Search for the cell housing the specified text and yield its [X, Y] center coordinate. 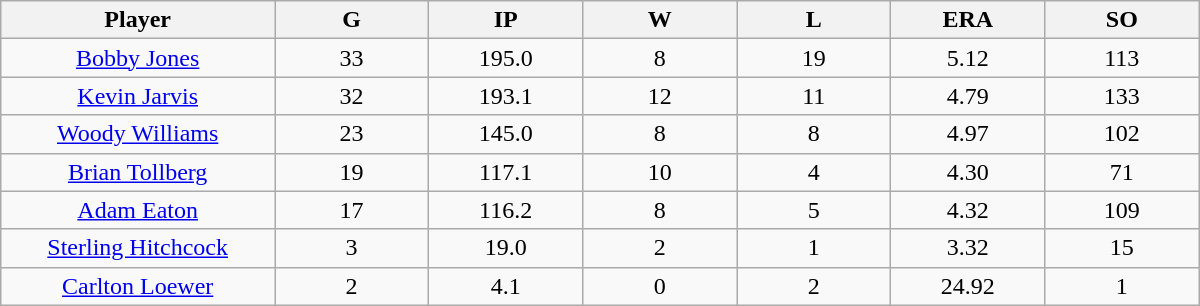
116.2 [506, 210]
11 [814, 96]
15 [1122, 248]
0 [660, 286]
Woody Williams [138, 134]
4.32 [968, 210]
10 [660, 172]
W [660, 20]
4.30 [968, 172]
IP [506, 20]
SO [1122, 20]
4.97 [968, 134]
ERA [968, 20]
L [814, 20]
G [352, 20]
102 [1122, 134]
33 [352, 58]
Adam Eaton [138, 210]
145.0 [506, 134]
19.0 [506, 248]
12 [660, 96]
23 [352, 134]
Sterling Hitchcock [138, 248]
32 [352, 96]
17 [352, 210]
109 [1122, 210]
195.0 [506, 58]
3.32 [968, 248]
4 [814, 172]
Kevin Jarvis [138, 96]
Player [138, 20]
193.1 [506, 96]
5.12 [968, 58]
24.92 [968, 286]
5 [814, 210]
Carlton Loewer [138, 286]
Bobby Jones [138, 58]
4.79 [968, 96]
3 [352, 248]
Brian Tollberg [138, 172]
71 [1122, 172]
4.1 [506, 286]
117.1 [506, 172]
133 [1122, 96]
113 [1122, 58]
